Identify which cell holds the provided text, then report its (x, y) central coordinate. 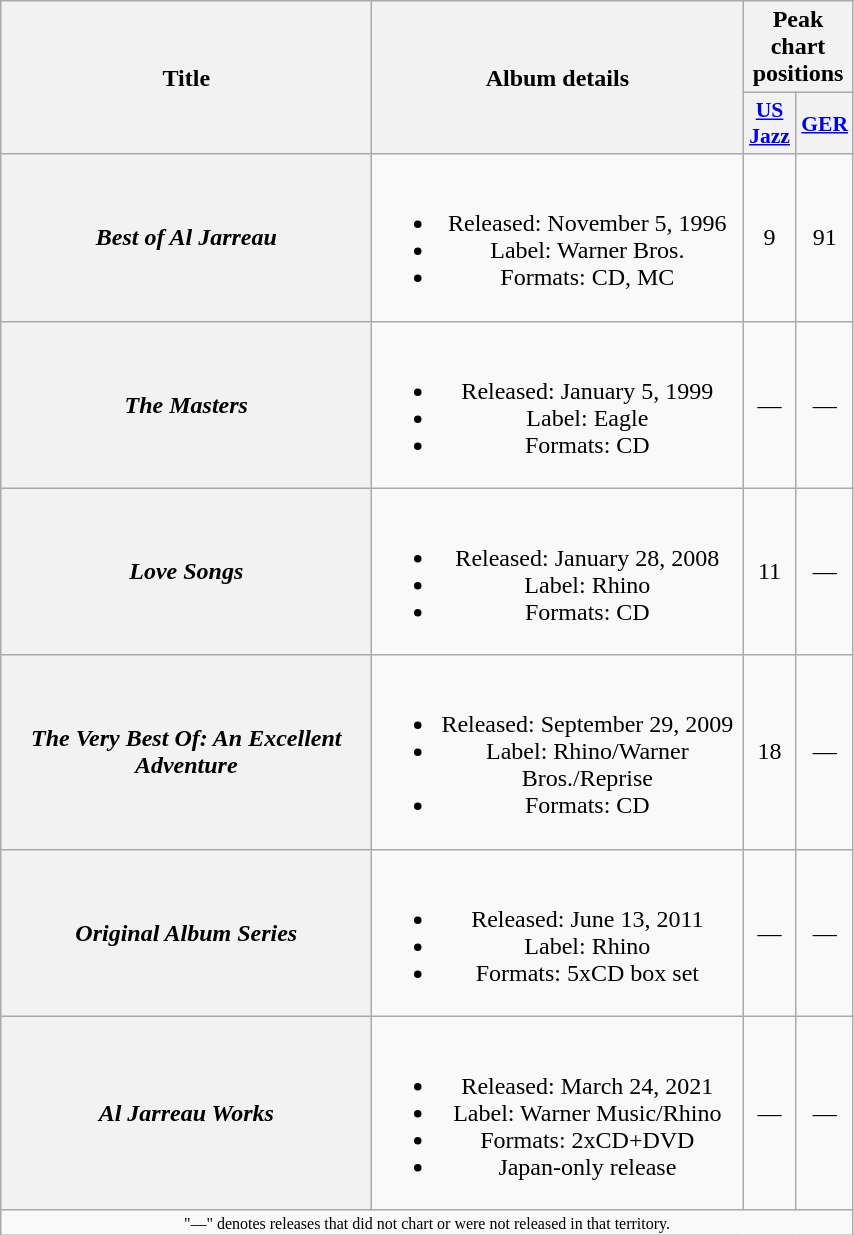
The Masters (186, 404)
Album details (558, 78)
Released: January 5, 1999Label: EagleFormats: CD (558, 404)
Released: September 29, 2009Label: Rhino/Warner Bros./RepriseFormats: CD (558, 752)
91 (824, 238)
Al Jarreau Works (186, 1113)
Released: November 5, 1996Label: Warner Bros.Formats: CD, MC (558, 238)
Best of Al Jarreau (186, 238)
9 (770, 238)
Peak chart positions (798, 47)
11 (770, 572)
Love Songs (186, 572)
US Jazz (770, 124)
Released: January 28, 2008Label: RhinoFormats: CD (558, 572)
GER (824, 124)
Title (186, 78)
Released: June 13, 2011Label: RhinoFormats: 5xCD box set (558, 932)
The Very Best Of: An Excellent Adventure (186, 752)
18 (770, 752)
Original Album Series (186, 932)
Released: March 24, 2021Label: Warner Music/RhinoFormats: 2xCD+DVDJapan-only release (558, 1113)
"—" denotes releases that did not chart or were not released in that territory. (427, 1222)
